Locate the cell with the specified text and output its [X, Y] center coordinate. 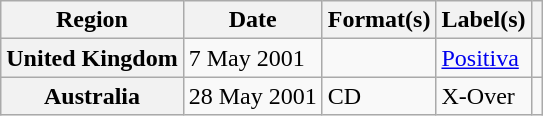
Positiva [484, 58]
CD [379, 96]
7 May 2001 [252, 58]
Region [92, 20]
28 May 2001 [252, 96]
X-Over [484, 96]
Label(s) [484, 20]
Date [252, 20]
Australia [92, 96]
United Kingdom [92, 58]
Format(s) [379, 20]
